Scan for the cell matching the given text and deliver its (X, Y) coordinate at center. 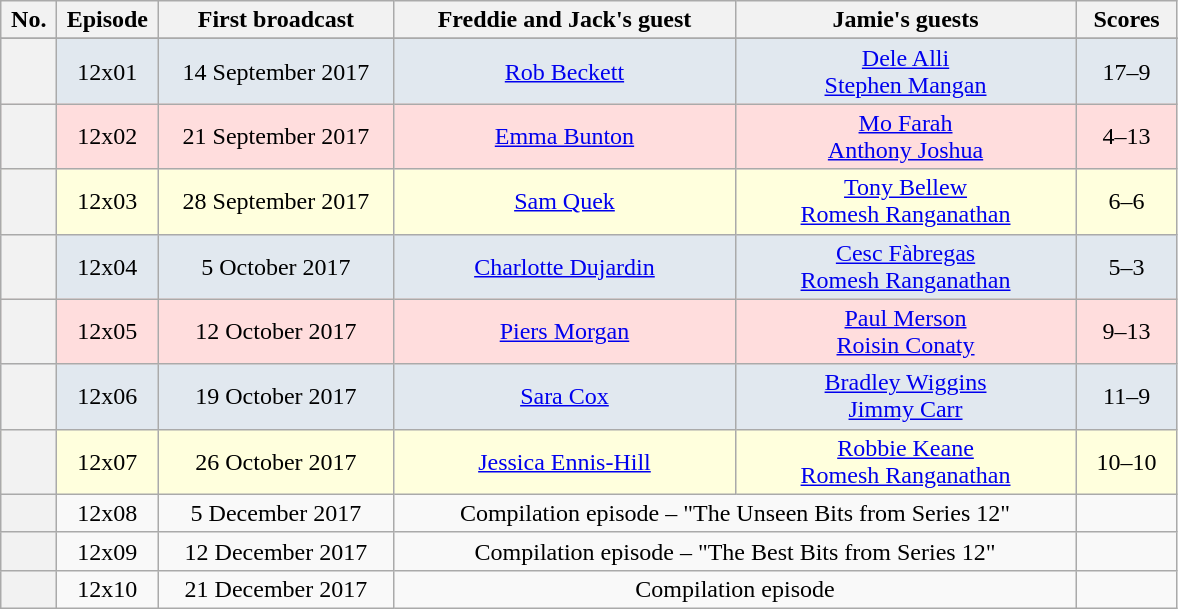
Robbie KeaneRomesh Ranganathan (906, 462)
Jessica Ennis-Hill (564, 462)
12x02 (108, 136)
Charlotte Dujardin (564, 266)
12x06 (108, 396)
21 September 2017 (276, 136)
Dele AlliStephen Mangan (906, 72)
19 October 2017 (276, 396)
12x04 (108, 266)
14 September 2017 (276, 72)
Episode (108, 20)
Jamie's guests (906, 20)
12x03 (108, 202)
12x10 (108, 589)
12x01 (108, 72)
Freddie and Jack's guest (564, 20)
Compilation episode – "The Unseen Bits from Series 12" (735, 513)
Piers Morgan (564, 332)
12x09 (108, 551)
26 October 2017 (276, 462)
Tony BellewRomesh Ranganathan (906, 202)
No. (29, 20)
12x08 (108, 513)
10–10 (1126, 462)
Rob Beckett (564, 72)
12x07 (108, 462)
Bradley WigginsJimmy Carr (906, 396)
First broadcast (276, 20)
12x05 (108, 332)
Emma Bunton (564, 136)
12 December 2017 (276, 551)
5 October 2017 (276, 266)
Compilation episode – "The Best Bits from Series 12" (735, 551)
17–9 (1126, 72)
5–3 (1126, 266)
6–6 (1126, 202)
Mo FarahAnthony Joshua (906, 136)
12 October 2017 (276, 332)
4–13 (1126, 136)
9–13 (1126, 332)
Sara Cox (564, 396)
Compilation episode (735, 589)
Cesc FàbregasRomesh Ranganathan (906, 266)
Paul MersonRoisin Conaty (906, 332)
11–9 (1126, 396)
Scores (1126, 20)
21 December 2017 (276, 589)
Sam Quek (564, 202)
28 September 2017 (276, 202)
5 December 2017 (276, 513)
